Extract the (X, Y) coordinate from the center of the cell holding the provided text.  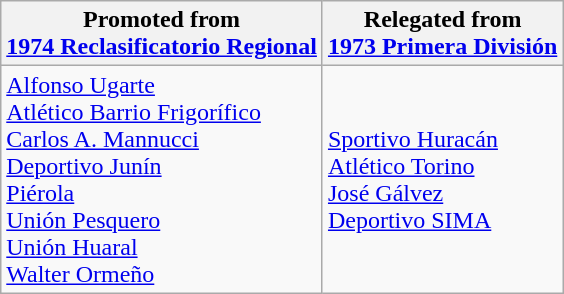
Alfonso Ugarte Atlético Barrio Frigorífico Carlos A. Mannucci Deportivo Junín Piérola Unión Pesquero Unión Huaral Walter Ormeño (162, 180)
Relegated from1973 Primera División (442, 34)
Promoted from1974 Reclasificatorio Regional (162, 34)
Sportivo Huracán Atlético Torino José Gálvez Deportivo SIMA (442, 180)
